Return the [X, Y] coordinate for the center point of the cell that contains the specified text.  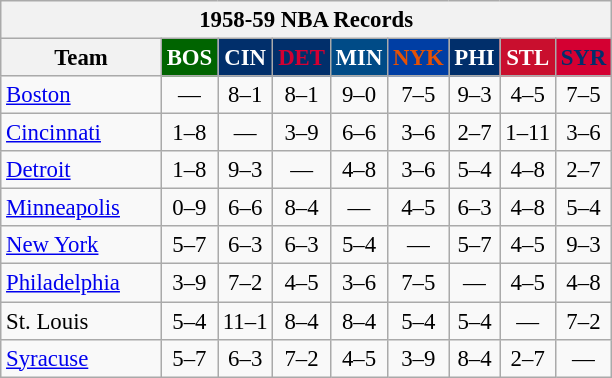
MIN [358, 58]
St. Louis [82, 321]
STL [528, 58]
Boston [82, 95]
0–9 [189, 208]
PHI [474, 58]
Syracuse [82, 358]
NYK [418, 58]
BOS [189, 58]
CIN [246, 58]
New York [82, 245]
Detroit [82, 170]
1–11 [528, 133]
1958-59 NBA Records [306, 20]
Philadelphia [82, 283]
DET [302, 58]
11–1 [246, 321]
9–0 [358, 95]
Cincinnati [82, 133]
Minneapolis [82, 208]
SYR [583, 58]
Team [82, 58]
